Find where the given text appears and provide that cell's center as (X, Y) coordinate. 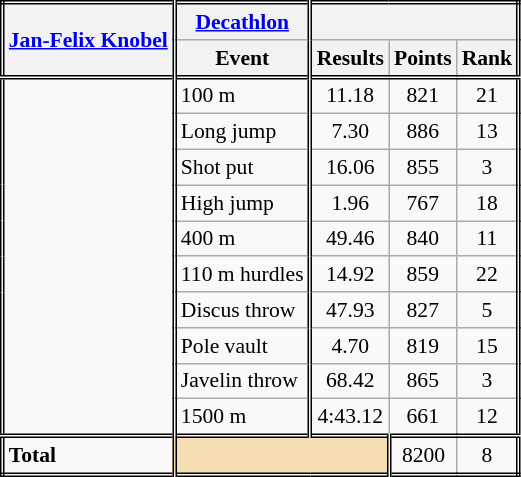
Decathlon (242, 22)
47.93 (350, 310)
49.46 (350, 239)
Points (423, 58)
Long jump (242, 132)
4.70 (350, 346)
7.30 (350, 132)
Rank (488, 58)
840 (423, 239)
Jan-Felix Knobel (88, 40)
11 (488, 239)
Shot put (242, 168)
Javelin throw (242, 381)
819 (423, 346)
8200 (423, 456)
Pole vault (242, 346)
Discus throw (242, 310)
1.96 (350, 203)
68.42 (350, 381)
886 (423, 132)
821 (423, 96)
11.18 (350, 96)
661 (423, 418)
1500 m (242, 418)
13 (488, 132)
21 (488, 96)
Event (242, 58)
827 (423, 310)
767 (423, 203)
16.06 (350, 168)
18 (488, 203)
High jump (242, 203)
5 (488, 310)
110 m hurdles (242, 275)
865 (423, 381)
Results (350, 58)
400 m (242, 239)
Total (88, 456)
8 (488, 456)
855 (423, 168)
12 (488, 418)
14.92 (350, 275)
4:43.12 (350, 418)
100 m (242, 96)
15 (488, 346)
859 (423, 275)
22 (488, 275)
